From the cell containing the given text, extract its center point as (X, Y) coordinate. 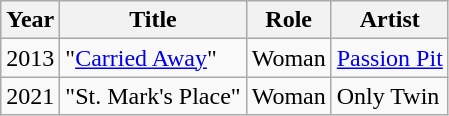
Passion Pit (390, 58)
2013 (30, 58)
"Carried Away" (153, 58)
Only Twin (390, 96)
"St. Mark's Place" (153, 96)
Title (153, 20)
Year (30, 20)
Role (288, 20)
Artist (390, 20)
2021 (30, 96)
